Detect which cell encompasses the target text, then output its (X, Y) center coordinate. 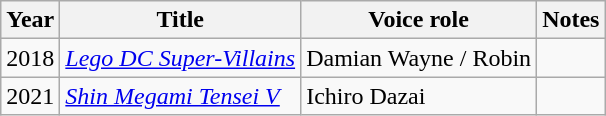
Damian Wayne / Robin (419, 58)
Title (180, 20)
Year (30, 20)
2021 (30, 96)
2018 (30, 58)
Lego DC Super-Villains (180, 58)
Voice role (419, 20)
Notes (571, 20)
Shin Megami Tensei V (180, 96)
Ichiro Dazai (419, 96)
